Return [x, y] of the center of cell containing provided text 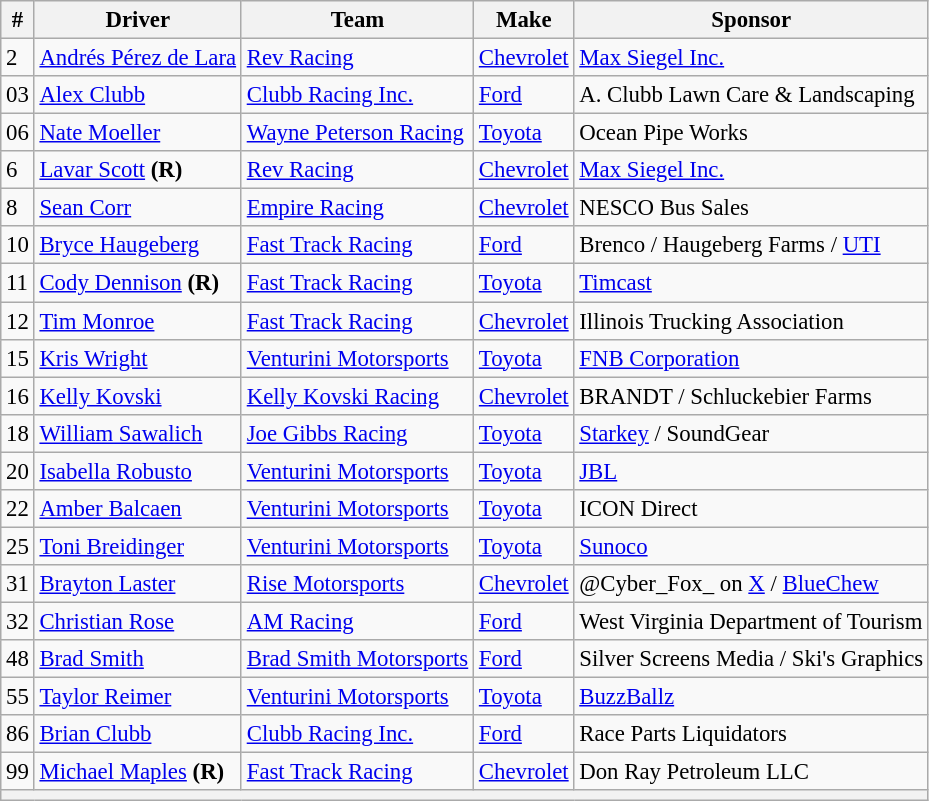
FNB Corporation [751, 358]
Lavar Scott (R) [138, 170]
@Cyber_Fox_ on X / BlueChew [751, 584]
Brayton Laster [138, 584]
Illinois Trucking Association [751, 321]
William Sawalich [138, 433]
Starkey / SoundGear [751, 433]
West Virginia Department of Tourism [751, 621]
Sean Corr [138, 208]
99 [18, 772]
Alex Clubb [138, 95]
31 [18, 584]
8 [18, 208]
Make [524, 20]
Brian Clubb [138, 734]
Silver Screens Media / Ski's Graphics [751, 659]
2 [18, 58]
Kelly Kovski Racing [357, 396]
16 [18, 396]
NESCO Bus Sales [751, 208]
Rise Motorsports [357, 584]
Bryce Haugeberg [138, 245]
Cody Dennison (R) [138, 283]
Brad Smith [138, 659]
Taylor Reimer [138, 697]
Sunoco [751, 546]
12 [18, 321]
A. Clubb Lawn Care & Landscaping [751, 95]
ICON Direct [751, 509]
Kris Wright [138, 358]
Wayne Peterson Racing [357, 133]
Don Ray Petroleum LLC [751, 772]
25 [18, 546]
18 [18, 433]
Team [357, 20]
15 [18, 358]
22 [18, 509]
Amber Balcaen [138, 509]
Race Parts Liquidators [751, 734]
Brenco / Haugeberg Farms / UTI [751, 245]
Empire Racing [357, 208]
11 [18, 283]
# [18, 20]
Driver [138, 20]
AM Racing [357, 621]
Brad Smith Motorsports [357, 659]
Joe Gibbs Racing [357, 433]
Tim Monroe [138, 321]
86 [18, 734]
Toni Breidinger [138, 546]
10 [18, 245]
Ocean Pipe Works [751, 133]
Nate Moeller [138, 133]
BRANDT / Schluckebier Farms [751, 396]
Michael Maples (R) [138, 772]
JBL [751, 471]
Kelly Kovski [138, 396]
6 [18, 170]
20 [18, 471]
Christian Rose [138, 621]
Andrés Pérez de Lara [138, 58]
Isabella Robusto [138, 471]
Timcast [751, 283]
BuzzBallz [751, 697]
06 [18, 133]
55 [18, 697]
32 [18, 621]
48 [18, 659]
Sponsor [751, 20]
03 [18, 95]
